Capture the cell that displays the provided text and extract its (X, Y) central coordinate. 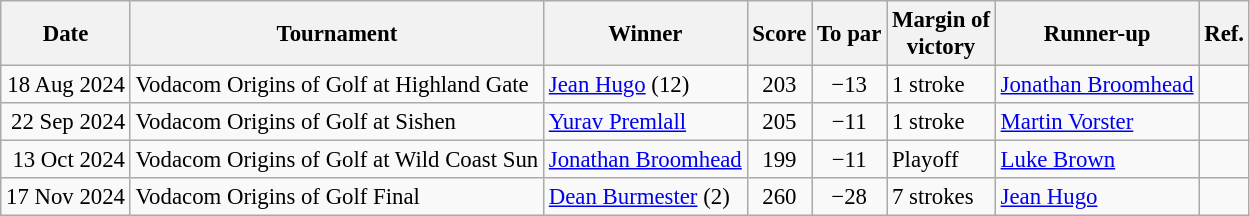
205 (780, 122)
Yurav Premlall (645, 122)
To par (850, 34)
13 Oct 2024 (66, 160)
Martin Vorster (1097, 122)
Vodacom Origins of Golf at Wild Coast Sun (336, 160)
Tournament (336, 34)
Vodacom Origins of Golf Final (336, 197)
Vodacom Origins of Golf at Sishen (336, 122)
Winner (645, 34)
Margin ofvictory (942, 34)
−28 (850, 197)
Runner-up (1097, 34)
Date (66, 34)
7 strokes (942, 197)
260 (780, 197)
199 (780, 160)
Jean Hugo (1097, 197)
Score (780, 34)
Ref. (1224, 34)
18 Aug 2024 (66, 85)
22 Sep 2024 (66, 122)
−13 (850, 85)
203 (780, 85)
Luke Brown (1097, 160)
Vodacom Origins of Golf at Highland Gate (336, 85)
Dean Burmester (2) (645, 197)
17 Nov 2024 (66, 197)
Jean Hugo (12) (645, 85)
Playoff (942, 160)
